Pinpoint the cell where the given text exists, returning its (x, y) midpoint coordinate. 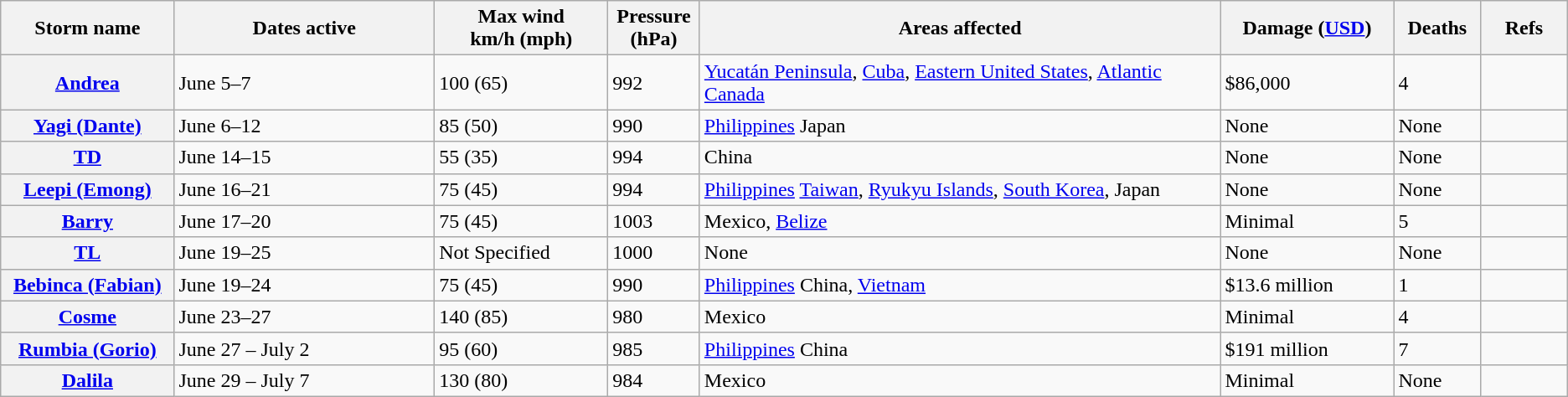
TL (87, 253)
Not Specified (521, 253)
June 29 – July 7 (305, 380)
Philippines China, Vietnam (960, 285)
Bebinca (Fabian) (87, 285)
130 (80) (521, 380)
Refs (1524, 28)
Damage (USD) (1307, 28)
95 (60) (521, 348)
Rumbia (Gorio) (87, 348)
984 (654, 380)
Storm name (87, 28)
Philippines China (960, 348)
Cosme (87, 317)
Pressure(hPa) (654, 28)
100 (65) (521, 82)
$13.6 million (1307, 285)
1003 (654, 221)
1 (1437, 285)
5 (1437, 221)
$86,000 (1307, 82)
June 17–20 (305, 221)
1000 (654, 253)
Areas affected (960, 28)
Barry (87, 221)
Dates active (305, 28)
Dalila (87, 380)
June 16–21 (305, 189)
Deaths (1437, 28)
980 (654, 317)
Philippines Taiwan, Ryukyu Islands, South Korea, Japan (960, 189)
85 (50) (521, 126)
Andrea (87, 82)
Mexico, Belize (960, 221)
June 19–25 (305, 253)
992 (654, 82)
140 (85) (521, 317)
Max windkm/h (mph) (521, 28)
June 23–27 (305, 317)
June 19–24 (305, 285)
55 (35) (521, 157)
Yucatán Peninsula, Cuba, Eastern United States, Atlantic Canada (960, 82)
7 (1437, 348)
Philippines Japan (960, 126)
June 27 – July 2 (305, 348)
Leepi (Emong) (87, 189)
Yagi (Dante) (87, 126)
June 14–15 (305, 157)
985 (654, 348)
TD (87, 157)
China (960, 157)
June 6–12 (305, 126)
June 5–7 (305, 82)
$191 million (1307, 348)
